Output the (x, y) coordinate of the center of the cell containing the given text.  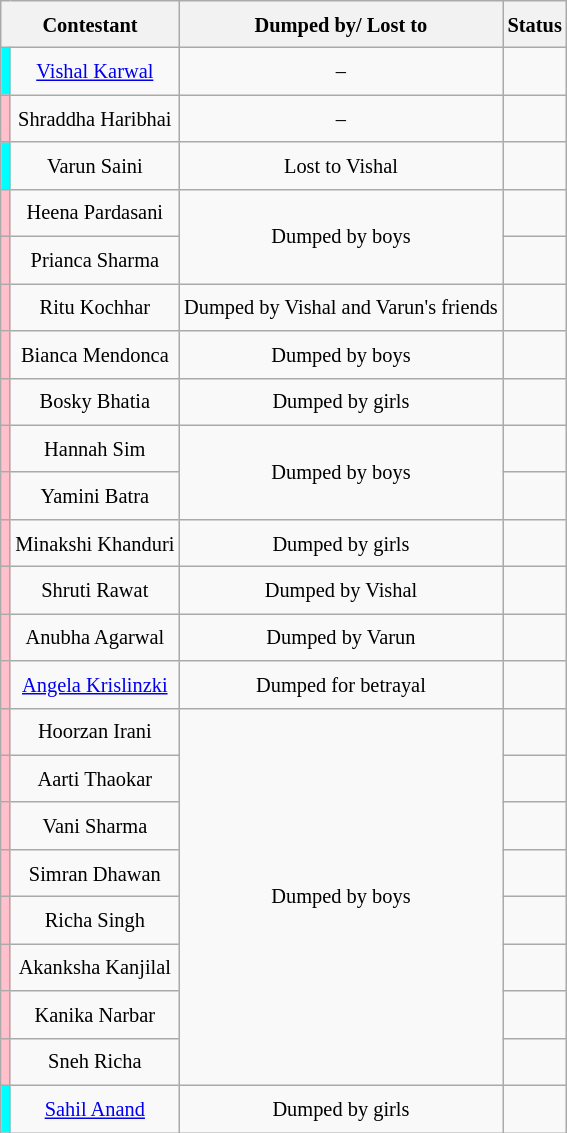
Vishal Karwal (94, 72)
Sneh Richa (94, 1062)
Anubha Agarwal (94, 636)
Status (535, 24)
Lost to Vishal (340, 166)
Angela Krislinzki (94, 684)
Hoorzan Irani (94, 732)
Shruti Rawat (94, 590)
Yamini Batra (94, 496)
Hannah Sim (94, 448)
Akanksha Kanjilal (94, 966)
Sahil Anand (94, 1108)
Dumped by Vishal (340, 590)
Aarti Thaokar (94, 778)
Richa Singh (94, 920)
Heena Pardasani (94, 212)
Prianca Sharma (94, 260)
Shraddha Haribhai (94, 118)
Bianca Mendonca (94, 354)
Bosky Bhatia (94, 402)
Dumped for betrayal (340, 684)
Kanika Narbar (94, 1014)
Minakshi Khanduri (94, 542)
Ritu Kochhar (94, 306)
Dumped by Vishal and Varun's friends (340, 306)
Varun Saini (94, 166)
Simran Dhawan (94, 872)
Dumped by Varun (340, 636)
Contestant (90, 24)
Dumped by/ Lost to (340, 24)
Vani Sharma (94, 826)
